Search for the cell housing the specified text and yield its (x, y) center coordinate. 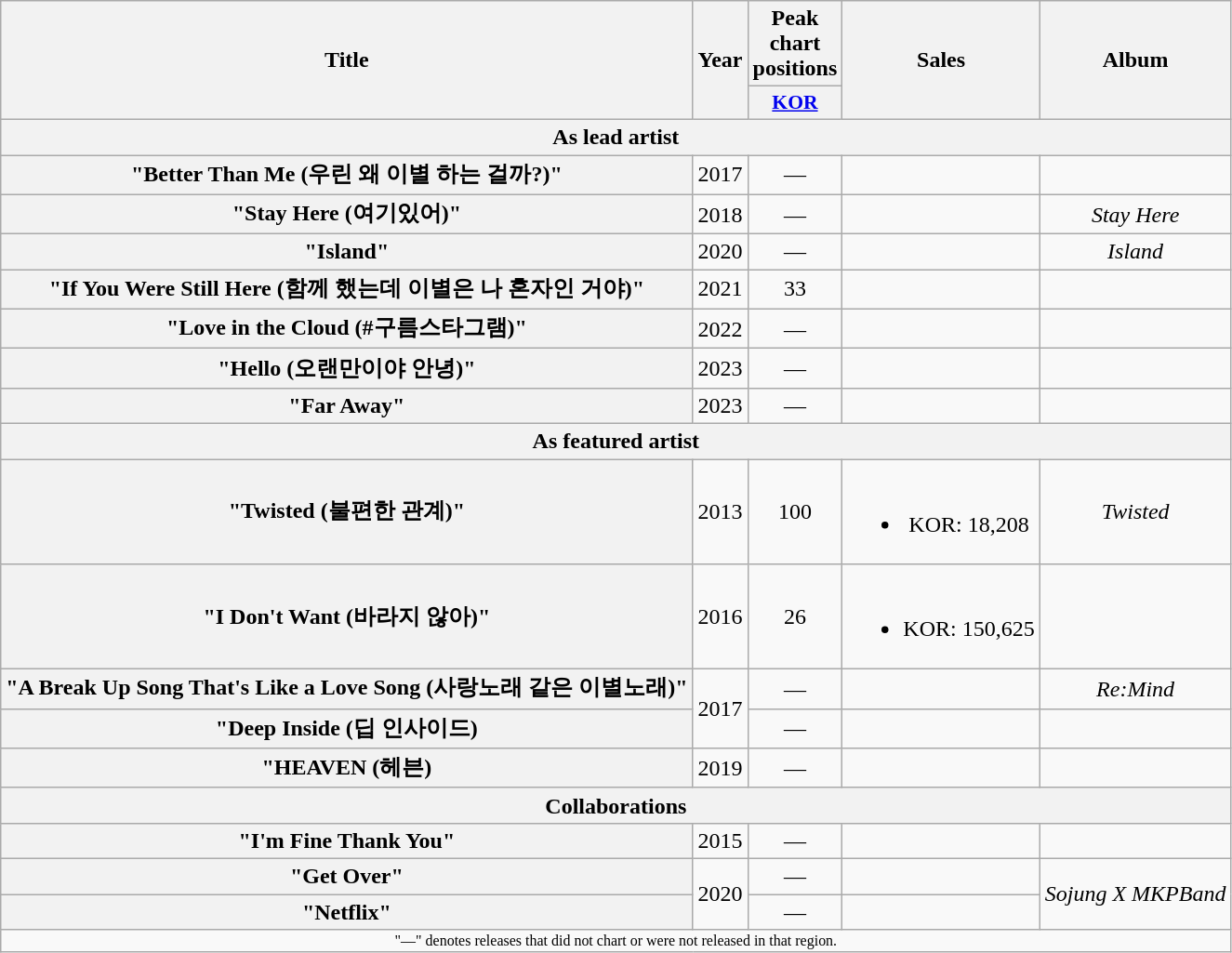
2013 (720, 511)
"A Break Up Song That's Like a Love Song (사랑노래 같은 이별노래)" (347, 690)
Album (1135, 60)
"If You Were Still Here (함께 했는데 이별은 나 혼자인 거야)" (347, 290)
"Get Over" (347, 876)
Year (720, 60)
2022 (720, 329)
Peak chart positions (795, 44)
KOR (795, 103)
2021 (720, 290)
Sojung X MKPBand (1135, 893)
Collaborations (616, 805)
As lead artist (616, 137)
Stay Here (1135, 214)
"I Don't Want (바라지 않아)" (347, 617)
"—" denotes releases that did not chart or were not released in that region. (616, 941)
Twisted (1135, 511)
KOR: 18,208 (941, 511)
2016 (720, 617)
Island (1135, 252)
2018 (720, 214)
100 (795, 511)
"Netflix" (347, 912)
"Better Than Me (우린 왜 이별 하는 걸까?)" (347, 175)
"I'm Fine Thank You" (347, 840)
Sales (941, 60)
"Far Away" (347, 405)
"Deep Inside (딥 인사이드) (347, 729)
"Stay Here (여기있어)" (347, 214)
2015 (720, 840)
As featured artist (616, 441)
"Island" (347, 252)
"Hello (오랜만이야 안녕)" (347, 368)
2019 (720, 768)
Re:Mind (1135, 690)
33 (795, 290)
KOR: 150,625 (941, 617)
"Love in the Cloud (#구름스타그램)" (347, 329)
26 (795, 617)
Title (347, 60)
"Twisted (불편한 관계)" (347, 511)
"HEAVEN (헤븐) (347, 768)
